Return [X, Y] of the center of cell containing provided text 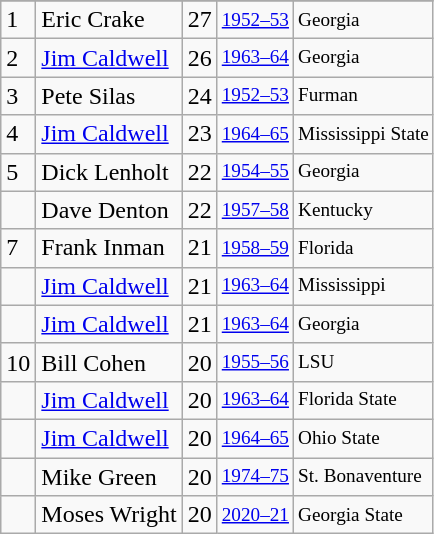
27 [200, 20]
1954–55 [255, 172]
Dave Denton [109, 210]
24 [200, 96]
2 [18, 58]
4 [18, 134]
Dick Lenholt [109, 172]
LSU [364, 362]
Frank Inman [109, 248]
Eric Crake [109, 20]
Moses Wright [109, 515]
Florida [364, 248]
10 [18, 362]
1974–75 [255, 477]
Georgia State [364, 515]
5 [18, 172]
2020–21 [255, 515]
Furman [364, 96]
1957–58 [255, 210]
Mike Green [109, 477]
Ohio State [364, 438]
Mississippi [364, 286]
7 [18, 248]
Mississippi State [364, 134]
3 [18, 96]
1955–56 [255, 362]
23 [200, 134]
1958–59 [255, 248]
Kentucky [364, 210]
Florida State [364, 400]
Bill Cohen [109, 362]
St. Bonaventure [364, 477]
26 [200, 58]
1 [18, 20]
Pete Silas [109, 96]
